Provide the [x, y] coordinate of the cell's center where the given text is located.  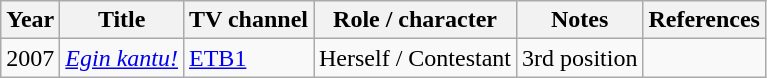
3rd position [580, 58]
Herself / Contestant [416, 58]
Title [122, 20]
References [704, 20]
Egin kantu! [122, 58]
Year [30, 20]
Role / character [416, 20]
2007 [30, 58]
TV channel [249, 20]
ETB1 [249, 58]
Notes [580, 20]
